Pinpoint the cell where the given text exists, returning its (X, Y) midpoint coordinate. 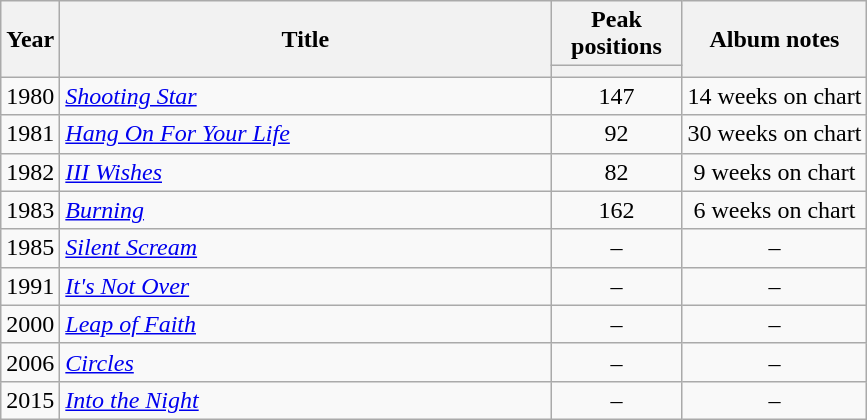
Leap of Faith (306, 324)
1981 (30, 134)
92 (616, 134)
Burning (306, 210)
Peak positions (616, 34)
9 weeks on chart (774, 172)
Title (306, 39)
Silent Scream (306, 248)
6 weeks on chart (774, 210)
Into the Night (306, 400)
Album notes (774, 39)
1991 (30, 286)
30 weeks on chart (774, 134)
2000 (30, 324)
14 weeks on chart (774, 96)
2006 (30, 362)
Shooting Star (306, 96)
2015 (30, 400)
1983 (30, 210)
III Wishes (306, 172)
1982 (30, 172)
Year (30, 39)
1980 (30, 96)
162 (616, 210)
Circles (306, 362)
147 (616, 96)
Hang On For Your Life (306, 134)
It's Not Over (306, 286)
82 (616, 172)
1985 (30, 248)
